Detect which cell encompasses the target text, then output its [X, Y] center coordinate. 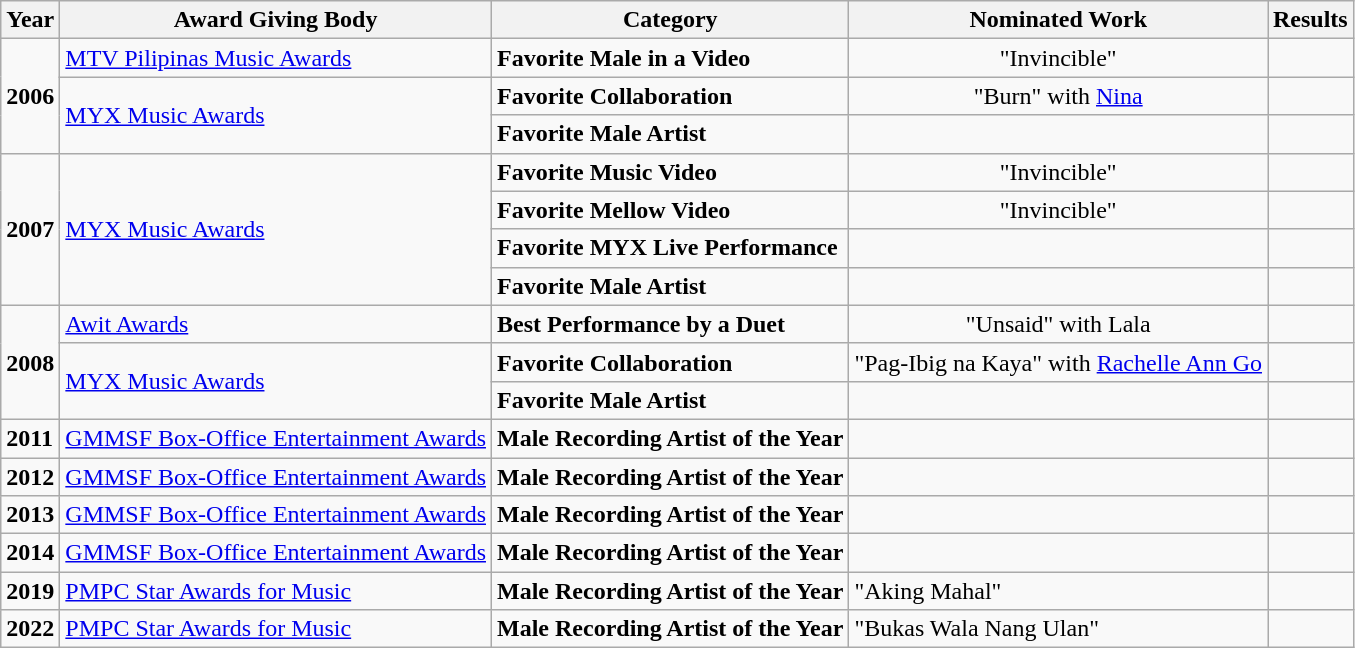
"Bukas Wala Nang Ulan" [1058, 629]
2007 [30, 229]
2006 [30, 96]
2014 [30, 553]
Award Giving Body [276, 20]
Favorite MYX Live Performance [670, 248]
Nominated Work [1058, 20]
Favorite Music Video [670, 172]
2008 [30, 362]
MTV Pilipinas Music Awards [276, 58]
Favorite Male in a Video [670, 58]
Awit Awards [276, 324]
Year [30, 20]
Results [1311, 20]
"Aking Mahal" [1058, 591]
2011 [30, 438]
2012 [30, 477]
2013 [30, 515]
2019 [30, 591]
"Unsaid" with Lala [1058, 324]
"Pag-Ibig na Kaya" with Rachelle Ann Go [1058, 362]
2022 [30, 629]
Category [670, 20]
Best Performance by a Duet [670, 324]
"Burn" with Nina [1058, 96]
Favorite Mellow Video [670, 210]
